Determine the (x, y) coordinate at the center of the cell enclosing the given text.  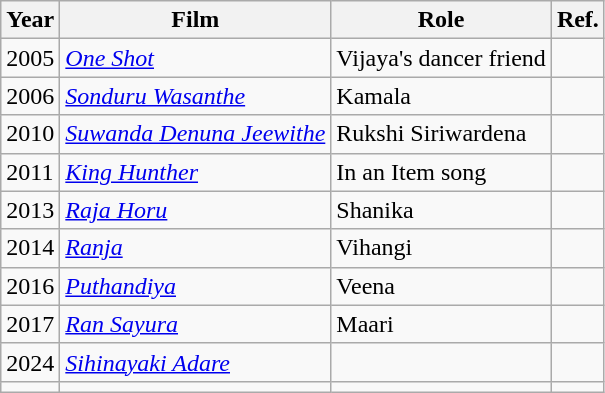
Rukshi Siriwardena (442, 134)
Puthandiya (196, 286)
2017 (30, 324)
Vihangi (442, 248)
Maari (442, 324)
2014 (30, 248)
Ref. (578, 20)
In an Item song (442, 172)
Sonduru Wasanthe (196, 96)
2013 (30, 210)
2010 (30, 134)
Role (442, 20)
Ran Sayura (196, 324)
2016 (30, 286)
Kamala (442, 96)
Raja Horu (196, 210)
2006 (30, 96)
Shanika (442, 210)
2024 (30, 362)
Sihinayaki Adare (196, 362)
One Shot (196, 58)
Suwanda Denuna Jeewithe (196, 134)
King Hunther (196, 172)
Film (196, 20)
2011 (30, 172)
2005 (30, 58)
Veena (442, 286)
Year (30, 20)
Ranja (196, 248)
Vijaya's dancer friend (442, 58)
